Pinpoint the cell where the given text exists, returning its [x, y] midpoint coordinate. 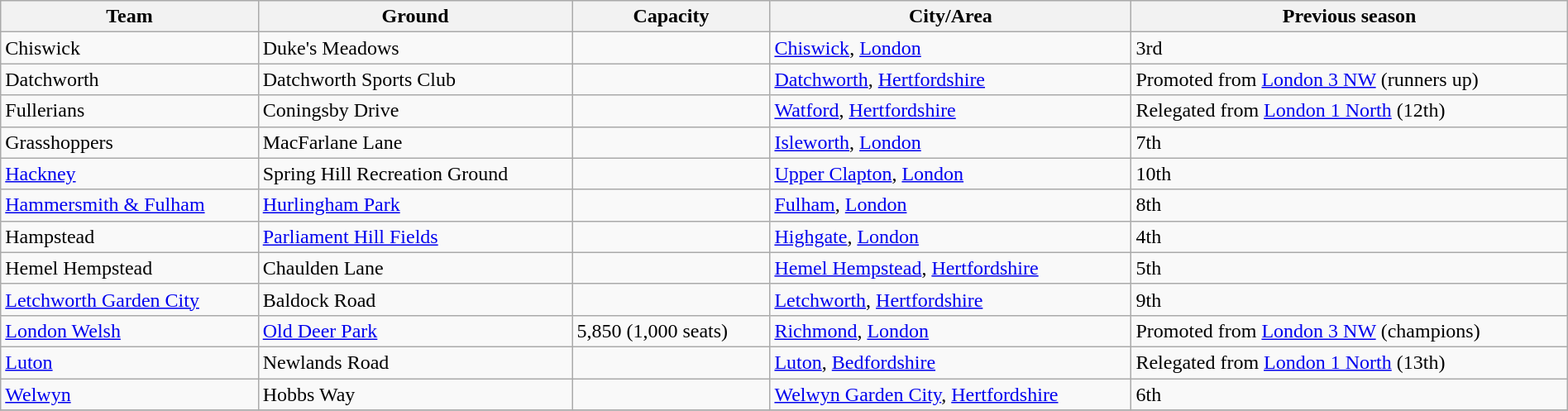
Previous season [1350, 17]
Team [129, 17]
MacFarlane Lane [415, 142]
5th [1350, 268]
Fullerians [129, 111]
Ground [415, 17]
Datchworth Sports Club [415, 79]
Isleworth, London [951, 142]
8th [1350, 205]
9th [1350, 299]
Upper Clapton, London [951, 174]
Spring Hill Recreation Ground [415, 174]
Hemel Hempstead, Hertfordshire [951, 268]
Chaulden Lane [415, 268]
Highgate, London [951, 237]
6th [1350, 394]
Hemel Hempstead [129, 268]
Hammersmith & Fulham [129, 205]
Luton [129, 362]
Grasshoppers [129, 142]
Promoted from London 3 NW (champions) [1350, 331]
Datchworth, Hertfordshire [951, 79]
Hobbs Way [415, 394]
Welwyn Garden City, Hertfordshire [951, 394]
Baldock Road [415, 299]
Watford, Hertfordshire [951, 111]
Promoted from London 3 NW (runners up) [1350, 79]
Relegated from London 1 North (13th) [1350, 362]
Chiswick, London [951, 48]
Fulham, London [951, 205]
Letchworth Garden City [129, 299]
Parliament Hill Fields [415, 237]
Hackney [129, 174]
Capacity [672, 17]
Newlands Road [415, 362]
Letchworth, Hertfordshire [951, 299]
Coningsby Drive [415, 111]
Chiswick [129, 48]
5,850 (1,000 seats) [672, 331]
4th [1350, 237]
Hurlingham Park [415, 205]
Duke's Meadows [415, 48]
Old Deer Park [415, 331]
3rd [1350, 48]
City/Area [951, 17]
London Welsh [129, 331]
Datchworth [129, 79]
Relegated from London 1 North (12th) [1350, 111]
Luton, Bedfordshire [951, 362]
10th [1350, 174]
Richmond, London [951, 331]
Welwyn [129, 394]
Hampstead [129, 237]
7th [1350, 142]
